From the cell containing the given text, extract its center point as (X, Y) coordinate. 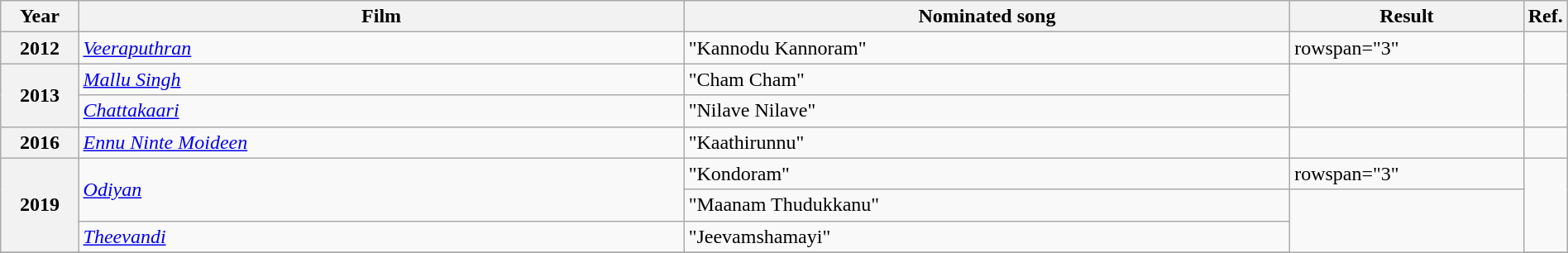
"Kannodu Kannoram" (987, 48)
Ref. (1545, 17)
Theevandi (381, 236)
2013 (40, 95)
2019 (40, 205)
Veeraputhran (381, 48)
"Nilave Nilave" (987, 111)
Mallu Singh (381, 79)
Ennu Ninte Moideen (381, 142)
"Maanam Thudukkanu" (987, 205)
"Cham Cham" (987, 79)
"Jeevamshamayi" (987, 236)
Chattakaari (381, 111)
2012 (40, 48)
"Kaathirunnu" (987, 142)
"Kondoram" (987, 174)
Year (40, 17)
Odiyan (381, 189)
Result (1407, 17)
2016 (40, 142)
Nominated song (987, 17)
Film (381, 17)
